Locate the cell with the specified text and output its (X, Y) center coordinate. 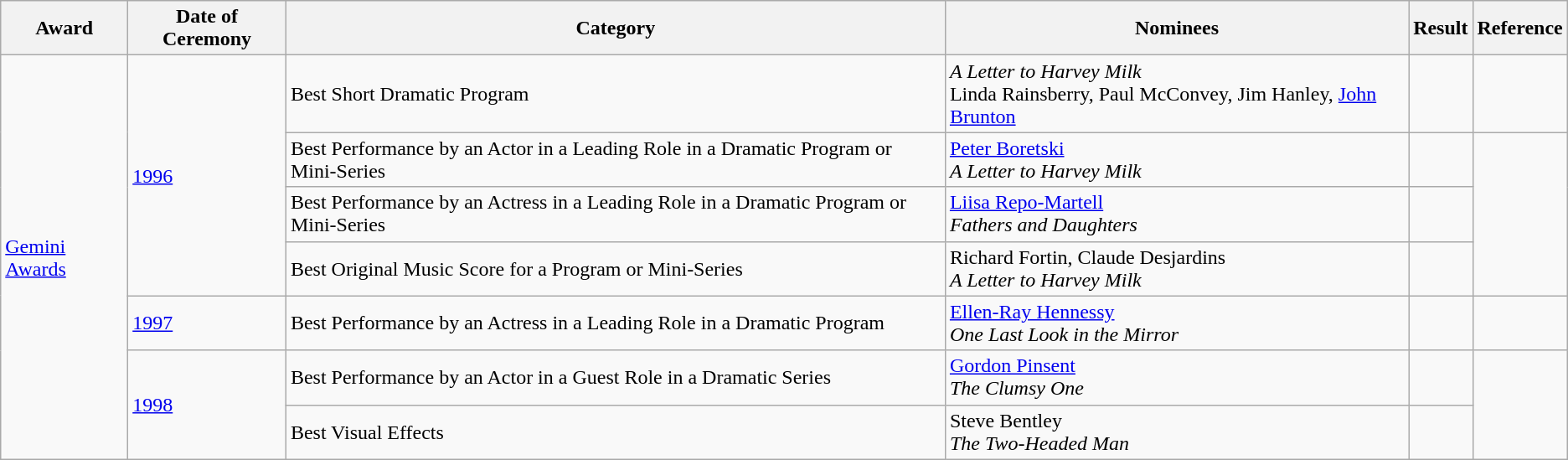
A Letter to Harvey MilkLinda Rainsberry, Paul McConvey, Jim Hanley, John Brunton (1176, 94)
Ellen-Ray HennessyOne Last Look in the Mirror (1176, 323)
Reference (1519, 28)
Peter BoretskiA Letter to Harvey Milk (1176, 159)
Best Performance by an Actor in a Guest Role in a Dramatic Series (615, 377)
Gemini Awards (64, 257)
Best Visual Effects (615, 432)
Best Original Music Score for a Program or Mini-Series (615, 268)
Nominees (1176, 28)
Award (64, 28)
1998 (208, 405)
Liisa Repo-MartellFathers and Daughters (1176, 214)
Best Performance by an Actress in a Leading Role in a Dramatic Program (615, 323)
Gordon PinsentThe Clumsy One (1176, 377)
Best Short Dramatic Program (615, 94)
Category (615, 28)
1997 (208, 323)
Steve BentleyThe Two-Headed Man (1176, 432)
Date of Ceremony (208, 28)
Best Performance by an Actress in a Leading Role in a Dramatic Program or Mini-Series (615, 214)
1996 (208, 176)
Best Performance by an Actor in a Leading Role in a Dramatic Program or Mini-Series (615, 159)
Result (1441, 28)
Richard Fortin, Claude DesjardinsA Letter to Harvey Milk (1176, 268)
